Capture the cell that displays the provided text and extract its [X, Y] central coordinate. 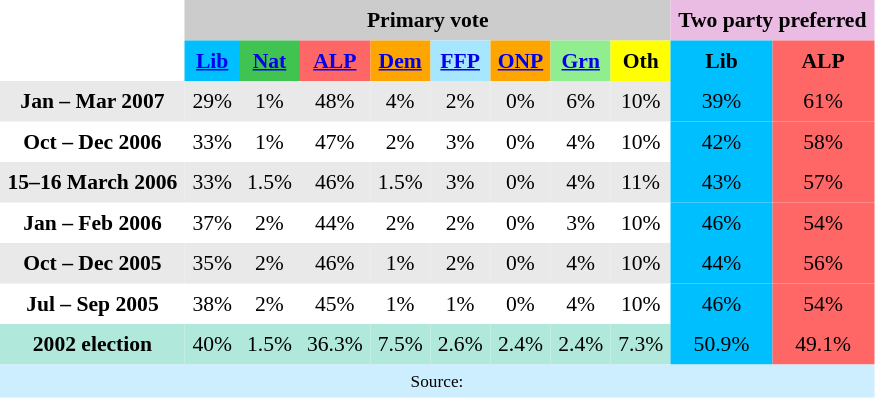
Dem [400, 60]
6% [581, 101]
29% [212, 101]
45% [334, 303]
Oth [641, 60]
50.9% [722, 344]
38% [212, 303]
2002 election [92, 344]
Primary vote [428, 20]
40% [212, 344]
47% [334, 141]
11% [641, 182]
Jul – Sep 2005 [92, 303]
FFP [460, 60]
35% [212, 263]
7.3% [641, 344]
43% [722, 182]
42% [722, 141]
49.1% [823, 344]
Grn [581, 60]
48% [334, 101]
39% [722, 101]
36.3% [334, 344]
Jan – Mar 2007 [92, 101]
61% [823, 101]
56% [823, 263]
37% [212, 222]
Two party preferred [772, 20]
ONP [520, 60]
7.5% [400, 344]
57% [823, 182]
2.6% [460, 344]
Nat [269, 60]
Oct – Dec 2005 [92, 263]
Jan – Feb 2006 [92, 222]
15–16 March 2006 [92, 182]
Source: [437, 380]
58% [823, 141]
Oct – Dec 2006 [92, 141]
